Search for the cell housing the specified text and yield its (x, y) center coordinate. 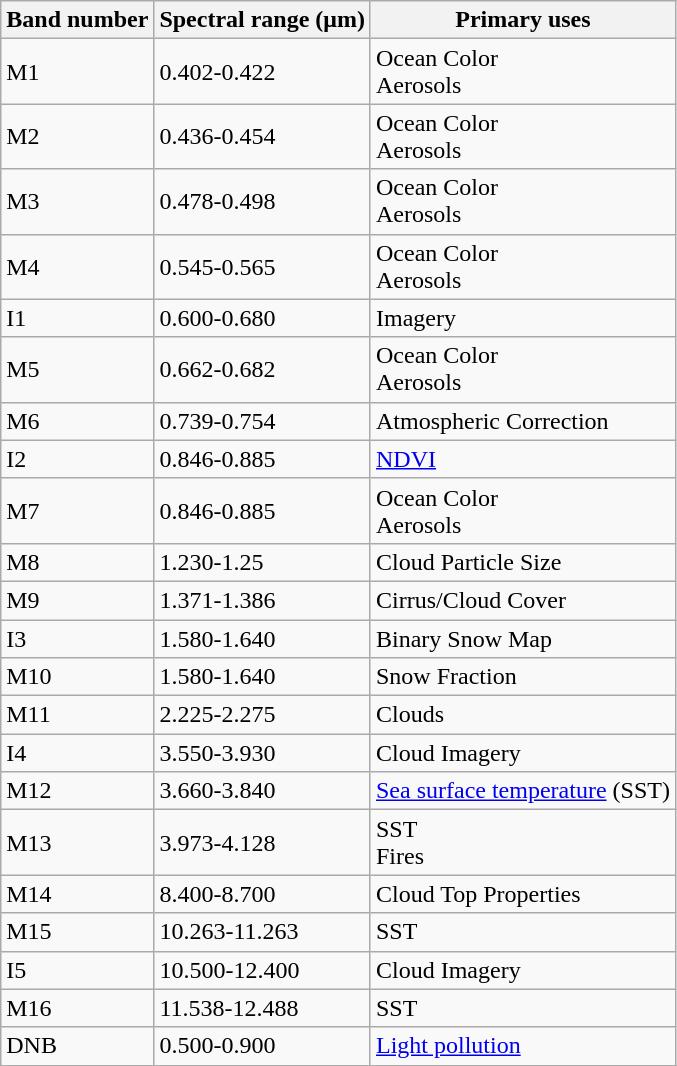
M16 (78, 1008)
1.230-1.25 (262, 562)
8.400-8.700 (262, 894)
Band number (78, 20)
M4 (78, 266)
Binary Snow Map (522, 639)
I1 (78, 318)
Light pollution (522, 1046)
3.550-3.930 (262, 753)
Cloud Particle Size (522, 562)
Atmospheric Correction (522, 421)
I4 (78, 753)
Clouds (522, 715)
M7 (78, 510)
0.478-0.498 (262, 202)
SSTFires (522, 842)
Imagery (522, 318)
M10 (78, 677)
M6 (78, 421)
0.739-0.754 (262, 421)
M2 (78, 136)
Sea surface temperature (SST) (522, 791)
Cloud Top Properties (522, 894)
Spectral range (μm) (262, 20)
DNB (78, 1046)
I2 (78, 459)
11.538-12.488 (262, 1008)
M15 (78, 932)
M5 (78, 370)
0.662-0.682 (262, 370)
M8 (78, 562)
Primary uses (522, 20)
0.436-0.454 (262, 136)
I5 (78, 970)
0.500-0.900 (262, 1046)
0.545-0.565 (262, 266)
2.225-2.275 (262, 715)
M3 (78, 202)
M9 (78, 600)
Snow Fraction (522, 677)
M11 (78, 715)
M1 (78, 72)
NDVI (522, 459)
0.402-0.422 (262, 72)
I3 (78, 639)
0.600-0.680 (262, 318)
3.973-4.128 (262, 842)
10.263-11.263 (262, 932)
M12 (78, 791)
1.371-1.386 (262, 600)
10.500-12.400 (262, 970)
3.660-3.840 (262, 791)
M14 (78, 894)
Cirrus/Cloud Cover (522, 600)
M13 (78, 842)
